Identify which cell holds the provided text, then report its [X, Y] central coordinate. 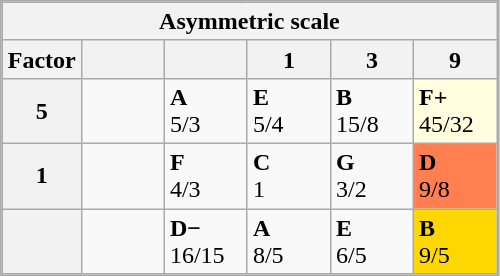
E 5/4 [288, 110]
A 5/3 [206, 110]
Asymmetric scale [249, 21]
F+ 45/32 [456, 110]
F 4/3 [206, 176]
C 1 [288, 176]
D 9/8 [456, 176]
A 8/5 [288, 240]
B 9/5 [456, 240]
5 [42, 110]
3 [372, 59]
G 3/2 [372, 176]
Factor [42, 59]
B 15/8 [372, 110]
D− 16/15 [206, 240]
E 6/5 [372, 240]
9 [456, 59]
